Search for the cell housing the specified text and yield its [x, y] center coordinate. 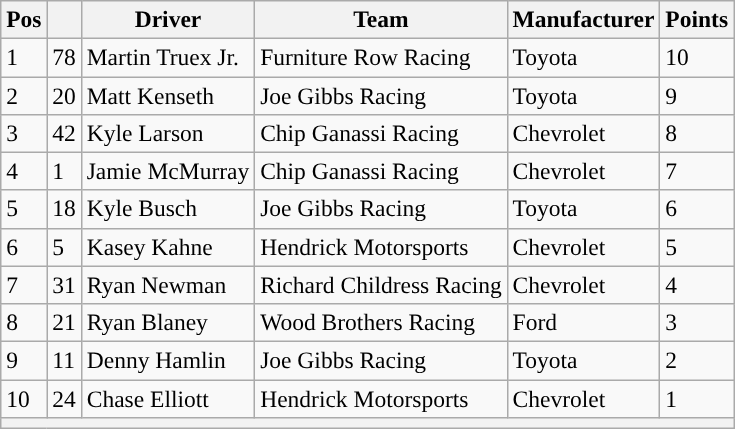
Chase Elliott [168, 398]
11 [64, 360]
78 [64, 57]
Kyle Busch [168, 209]
42 [64, 133]
18 [64, 209]
Kasey Kahne [168, 247]
Manufacturer [584, 19]
Ford [584, 322]
Martin Truex Jr. [168, 57]
Matt Kenseth [168, 95]
Denny Hamlin [168, 360]
Pos [24, 19]
20 [64, 95]
Driver [168, 19]
Richard Childress Racing [381, 285]
24 [64, 398]
Team [381, 19]
31 [64, 285]
Jamie McMurray [168, 171]
Ryan Blaney [168, 322]
Ryan Newman [168, 285]
21 [64, 322]
Wood Brothers Racing [381, 322]
Points [697, 19]
Kyle Larson [168, 133]
Furniture Row Racing [381, 57]
